Pinpoint the cell where the given text exists, returning its (x, y) midpoint coordinate. 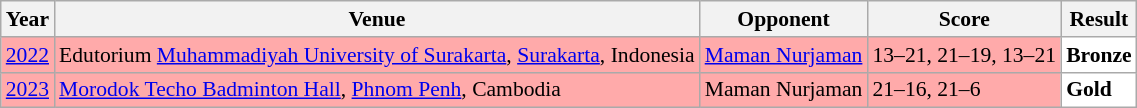
2023 (28, 90)
Result (1099, 19)
21–16, 21–6 (964, 90)
2022 (28, 55)
Opponent (784, 19)
Venue (377, 19)
13–21, 21–19, 13–21 (964, 55)
Year (28, 19)
Score (964, 19)
Bronze (1099, 55)
Edutorium Muhammadiyah University of Surakarta, Surakarta, Indonesia (377, 55)
Gold (1099, 90)
Morodok Techo Badminton Hall, Phnom Penh, Cambodia (377, 90)
